Search for the cell housing the specified text and yield its (X, Y) center coordinate. 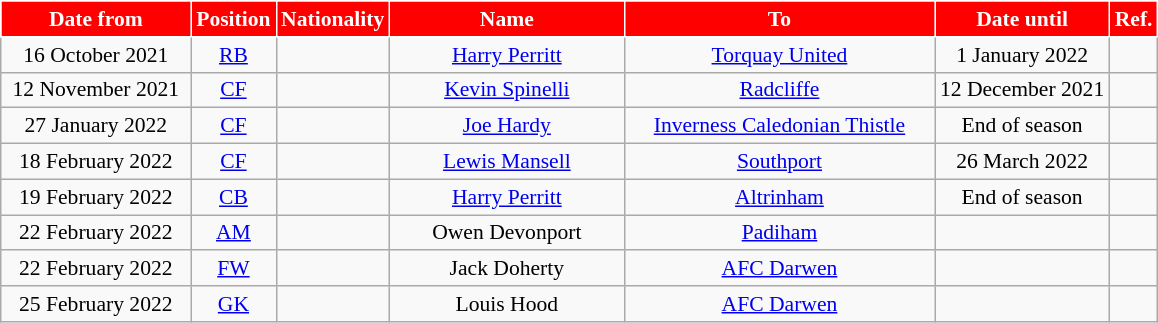
Louis Hood (506, 304)
Nationality (332, 19)
Southport (779, 162)
Jack Doherty (506, 269)
26 March 2022 (1022, 162)
FW (234, 269)
Padiham (779, 233)
Inverness Caledonian Thistle (779, 126)
Radcliffe (779, 90)
RB (234, 55)
Torquay United (779, 55)
Position (234, 19)
1 January 2022 (1022, 55)
25 February 2022 (96, 304)
Name (506, 19)
Lewis Mansell (506, 162)
Joe Hardy (506, 126)
Kevin Spinelli (506, 90)
Date until (1022, 19)
Owen Devonport (506, 233)
12 December 2021 (1022, 90)
To (779, 19)
AM (234, 233)
Date from (96, 19)
27 January 2022 (96, 126)
CB (234, 197)
16 October 2021 (96, 55)
GK (234, 304)
Ref. (1134, 19)
18 February 2022 (96, 162)
Altrinham (779, 197)
12 November 2021 (96, 90)
19 February 2022 (96, 197)
